Return [x, y] of the center of cell containing provided text 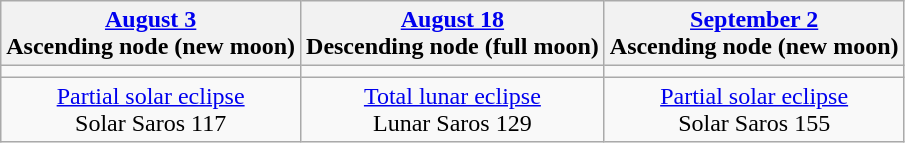
Partial solar eclipseSolar Saros 117 [151, 110]
September 2Ascending node (new moon) [754, 34]
August 3Ascending node (new moon) [151, 34]
Total lunar eclipseLunar Saros 129 [453, 110]
August 18Descending node (full moon) [453, 34]
Partial solar eclipseSolar Saros 155 [754, 110]
